Find where the given text appears and provide that cell's center as (x, y) coordinate. 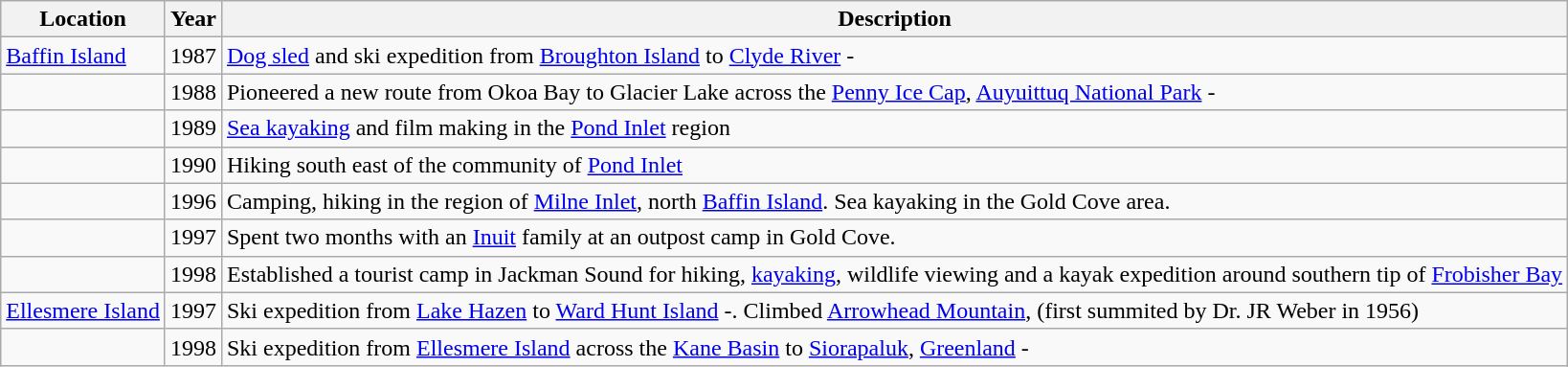
Pioneered a new route from Okoa Bay to Glacier Lake across the Penny Ice Cap, Auyuittuq National Park - (894, 92)
Description (894, 19)
Baffin Island (83, 56)
1987 (193, 56)
1989 (193, 128)
Established a tourist camp in Jackman Sound for hiking, kayaking, wildlife viewing and a kayak expedition around southern tip of Frobisher Bay (894, 274)
Camping, hiking in the region of Milne Inlet, north Baffin Island. Sea kayaking in the Gold Cove area. (894, 201)
Ski expedition from Ellesmere Island across the Kane Basin to Siorapaluk, Greenland - (894, 347)
1988 (193, 92)
1990 (193, 165)
Ski expedition from Lake Hazen to Ward Hunt Island -. Climbed Arrowhead Mountain, (first summited by Dr. JR Weber in 1956) (894, 310)
Ellesmere Island (83, 310)
Spent two months with an Inuit family at an outpost camp in Gold Cove. (894, 238)
Location (83, 19)
Year (193, 19)
1996 (193, 201)
Dog sled and ski expedition from Broughton Island to Clyde River - (894, 56)
Sea kayaking and film making in the Pond Inlet region (894, 128)
Hiking south east of the community of Pond Inlet (894, 165)
